Determine the (X, Y) coordinate at the center of the cell enclosing the given text.  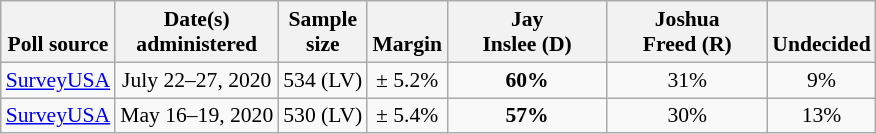
JoshuaFreed (R) (687, 32)
Poll source (58, 32)
± 5.4% (407, 116)
± 5.2% (407, 80)
Samplesize (322, 32)
60% (527, 80)
July 22–27, 2020 (196, 80)
9% (821, 80)
13% (821, 116)
534 (LV) (322, 80)
Margin (407, 32)
JayInslee (D) (527, 32)
Date(s)administered (196, 32)
Undecided (821, 32)
530 (LV) (322, 116)
31% (687, 80)
30% (687, 116)
May 16–19, 2020 (196, 116)
57% (527, 116)
